Search for the cell housing the specified text and yield its (x, y) center coordinate. 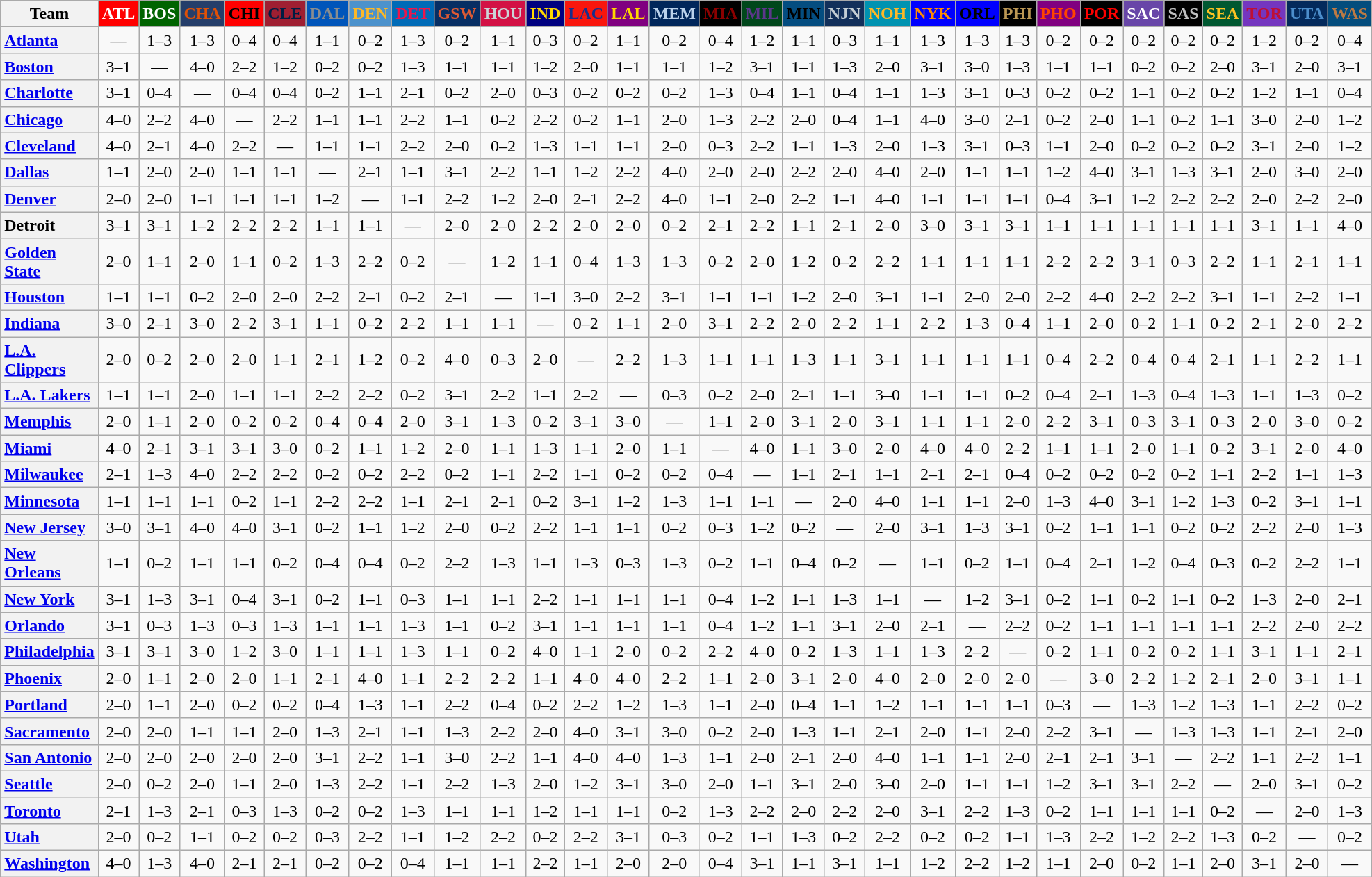
ORL (977, 14)
LAL (628, 14)
Milwaukee (49, 475)
Memphis (49, 422)
NYK (933, 14)
LAC (586, 14)
Minnesota (49, 501)
MIA (720, 14)
SAC (1144, 14)
L.A. Clippers (49, 359)
MIN (803, 14)
UTA (1307, 14)
DET (413, 14)
Golden State (49, 261)
NJN (844, 14)
Washington (49, 864)
PHI (1018, 14)
Toronto (49, 811)
SEA (1223, 14)
NOH (888, 14)
Denver (49, 199)
HOU (503, 14)
Boston (49, 67)
New Orleans (49, 563)
Miami (49, 448)
CLE (285, 14)
Team (49, 14)
New Jersey (49, 527)
Philadelphia (49, 652)
Indiana (49, 323)
Phoenix (49, 678)
WAS (1350, 14)
Orlando (49, 625)
Houston (49, 297)
L.A. Lakers (49, 395)
DAL (327, 14)
San Antonio (49, 757)
Detroit (49, 225)
Seattle (49, 784)
Chicago (49, 120)
Utah (49, 837)
BOS (160, 14)
Portland (49, 705)
GSW (457, 14)
ATL (118, 14)
CHI (244, 14)
Charlotte (49, 93)
DEN (370, 14)
Dallas (49, 172)
New York (49, 599)
PHO (1058, 14)
IND (545, 14)
MEM (674, 14)
MIL (762, 14)
SAS (1183, 14)
POR (1102, 14)
Sacramento (49, 731)
TOR (1265, 14)
Atlanta (49, 40)
CHA (202, 14)
Cleveland (49, 146)
